Identify which cell holds the provided text, then report its [X, Y] central coordinate. 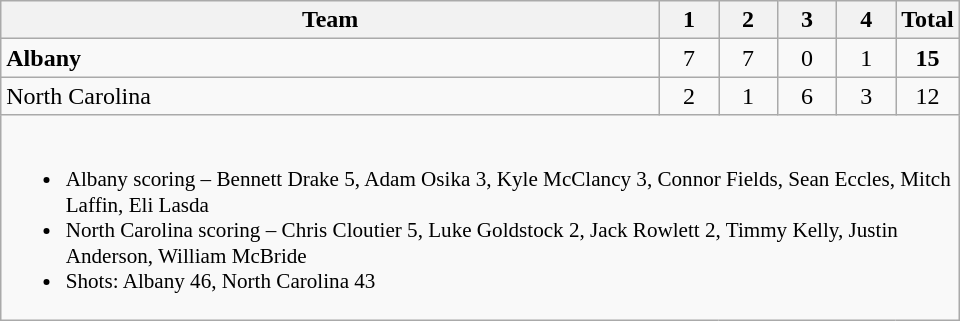
Team [330, 20]
Total [928, 20]
12 [928, 96]
4 [866, 20]
0 [808, 58]
North Carolina [330, 96]
Albany [330, 58]
6 [808, 96]
15 [928, 58]
